From the cell containing the given text, extract its center point as (X, Y) coordinate. 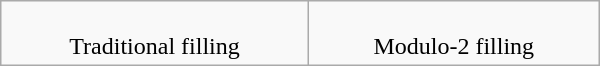
Modulo-2 filling (454, 34)
Traditional filling (155, 34)
